Identify which cell holds the provided text, then report its [x, y] central coordinate. 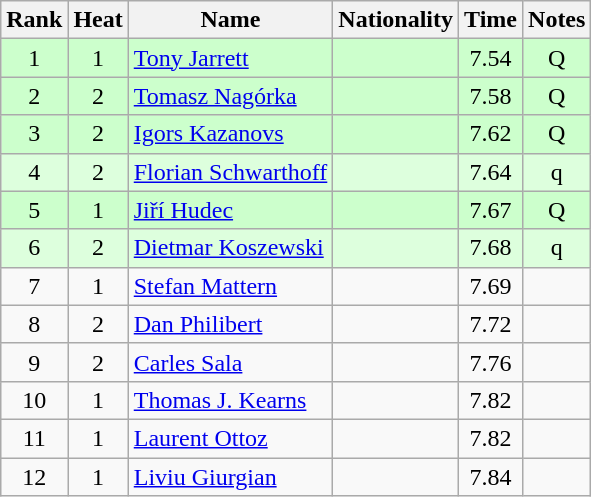
Dietmar Koszewski [230, 248]
7.72 [491, 324]
Dan Philibert [230, 324]
Laurent Ottoz [230, 438]
Nationality [396, 20]
7 [34, 286]
7.62 [491, 134]
7.68 [491, 248]
7.76 [491, 362]
9 [34, 362]
11 [34, 438]
7.84 [491, 477]
7.64 [491, 172]
Carles Sala [230, 362]
Igors Kazanovs [230, 134]
5 [34, 210]
3 [34, 134]
Tomasz Nagórka [230, 96]
7.67 [491, 210]
10 [34, 400]
Heat [98, 20]
Time [491, 20]
7.69 [491, 286]
Rank [34, 20]
7.58 [491, 96]
Liviu Giurgian [230, 477]
Jiří Hudec [230, 210]
7.54 [491, 58]
12 [34, 477]
Notes [557, 20]
Tony Jarrett [230, 58]
Florian Schwarthoff [230, 172]
Thomas J. Kearns [230, 400]
4 [34, 172]
6 [34, 248]
8 [34, 324]
Stefan Mattern [230, 286]
Name [230, 20]
